Return the (X, Y) coordinate for the center point of the cell that contains the specified text.  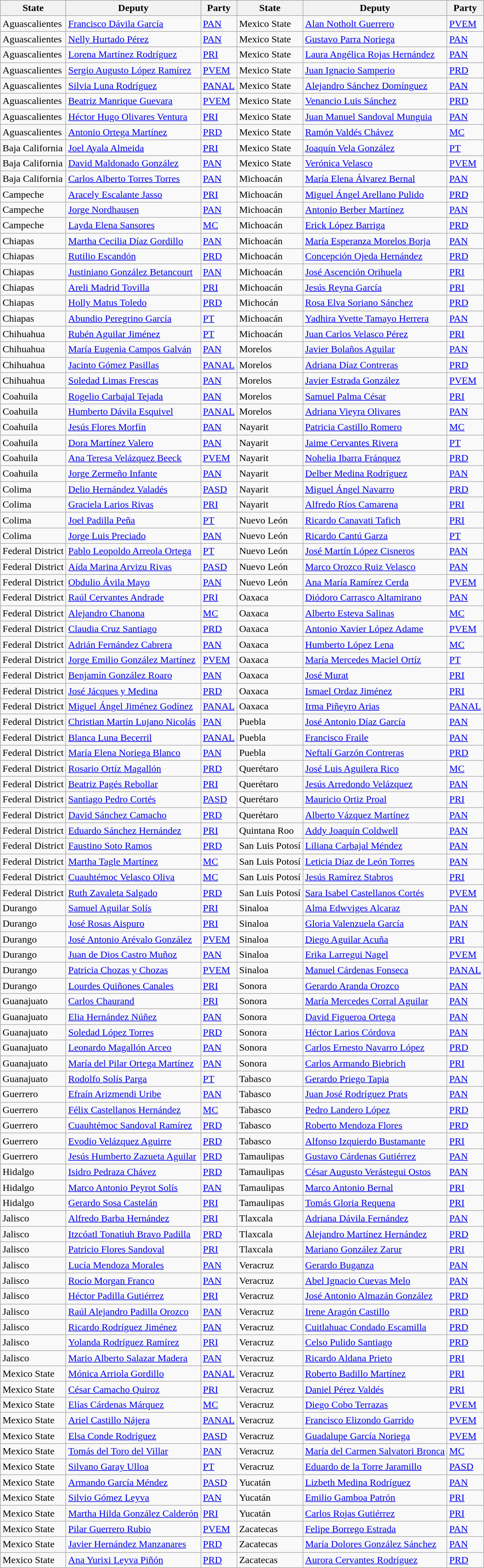
Ana María Ramírez Cerda (375, 582)
José Jácques y Medina (133, 691)
Alan Notholt Guerrero (375, 24)
Leticia Díaz de León Torres (375, 861)
Delio Hernández Valadés (133, 489)
Celso Pulido Santiago (375, 1343)
Silvano Garay Ulloa (133, 1467)
Héctor Padilla Gutiérrez (133, 1296)
María Esperanza Morelos Borja (375, 241)
José Rosas Aispuro (133, 923)
David Sánchez Camacho (133, 815)
Isidro Pedraza Chávez (133, 1172)
Beatriz Manrique Guevara (133, 101)
Martha Hilda González Calderón (133, 1513)
Adrián Fernández Cabrera (133, 644)
Rosario Ortíz Magallón (133, 769)
Abel Ignacio Cuevas Melo (375, 1281)
María Dolores González Sánchez (375, 1544)
Evodio Velázquez Aguirre (133, 1141)
Joel Ayala Almeida (133, 148)
Aída Marina Arvizu Rivas (133, 567)
Lizbeth Medina Rodríguez (375, 1482)
Itzcóatl Tonatiuh Bravo Padilla (133, 1234)
Elsa Conde Rodríguez (133, 1435)
Jorge Luis Preciado (133, 536)
María Mercedes Corral Aguilar (375, 1001)
Sara Isabel Castellanos Cortés (375, 892)
Blanca Luna Becerril (133, 738)
Leonardo Magallón Arceo (133, 1048)
David Maldonado González (133, 163)
Francisco Elizondo Garrido (375, 1420)
Claudia Cruz Santiago (133, 629)
José Antonio Almazán González (375, 1296)
María Mercedes Maciel Ortíz (375, 660)
Alejandro Martínez Hernández (375, 1234)
Holly Matus Toledo (133, 303)
Tomás del Toro del Villar (133, 1451)
Javier Hernández Manzanares (133, 1544)
Benjamín González Roaro (133, 675)
Cuauhtémoc Velasco Oliva (133, 877)
Beatriz Pagés Rebollar (133, 784)
César Camacho Quiroz (133, 1389)
Miguel Ángel Jiménez Godínez (133, 707)
Michocán (270, 303)
Ariel Castillo Nájera (133, 1420)
Laura Angélica Rojas Hernández (375, 55)
Aurora Cervantes Rodríguez (375, 1560)
Ramón Valdés Chávez (375, 132)
Ana Teresa Velázquez Beeck (133, 458)
Emilio Gamboa Patrón (375, 1498)
Nohelia Ibarra Fránquez (375, 458)
Diego Cobo Terrazas (375, 1405)
Alejandro Sánchez Domínguez (375, 86)
Jorge Nordhausen (133, 210)
Mario Alberto Salazar Madera (133, 1358)
Carlos Alberto Torres Torres (133, 179)
Manuel Cárdenas Fonseca (375, 970)
Francisco Fraile (375, 738)
Jorge Zermeño Infante (133, 474)
Humberto Dávila Esquivel (133, 411)
César Augusto Verástegui Ostos (375, 1172)
Antonio Berber Martínez (375, 210)
Roberto Badillo Martínez (375, 1374)
Silvia Luna Rodríguez (133, 86)
Neftalí Garzón Contreras (375, 753)
Gerardo Sosa Castelán (133, 1203)
Diódoro Carrasco Altamirano (375, 598)
Jesús Reyna García (375, 287)
Guadalupe García Noriega (375, 1435)
Juan José Rodríguez Prats (375, 1094)
Dora Martínez Valero (133, 442)
Martha Cecilia Díaz Gordillo (133, 241)
Gerardo Buganza (375, 1265)
Mariano González Zarur (375, 1250)
Elías Cárdenas Márquez (133, 1405)
José Luis Aguilera Rico (375, 769)
Ricardo Cantú Garza (375, 536)
Yolanda Rodríguez Ramírez (133, 1343)
Rogelio Carbajal Tejada (133, 396)
Nelly Hurtado Pérez (133, 39)
María Eugenia Campos Galván (133, 349)
Héctor Hugo Olivares Ventura (133, 117)
Mauricio Ortiz Proal (375, 799)
María del Carmen Salvatori Bronca (375, 1451)
Gerardo Aranda Orozco (375, 986)
Mónica Arriola Gordillo (133, 1374)
Cuitlahuac Condado Escamilla (375, 1327)
María Elena Álvarez Bernal (375, 179)
Addy Joaquín Coldwell (375, 830)
Ana Yurixi Leyva Piñón (133, 1560)
Ruth Zavaleta Salgado (133, 892)
Ismael Ordaz Jiménez (375, 691)
Liliana Carbajal Méndez (375, 846)
Francisco Dávila García (133, 24)
Carlos Ernesto Navarro López (375, 1048)
Juan de Dios Castro Muñoz (133, 955)
Lorena Martínez Rodríguez (133, 55)
Juan Manuel Sandoval Munguia (375, 117)
José Ascención Orihuela (375, 272)
Alberto Esteva Salinas (375, 613)
Juan Ignacio Samperio (375, 70)
Layda Elena Sansores (133, 225)
Samuel Aguilar Solís (133, 908)
Adriana Dávila Fernández (375, 1219)
Martha Tagle Martínez (133, 861)
María Elena Noriega Blanco (133, 753)
Concepción Ojeda Hernández (375, 256)
Jesús Ramírez Stabros (375, 877)
Jesús Arredondo Velázquez (375, 784)
Alfredo Barba Hernández (133, 1219)
Verónica Velasco (375, 163)
Patricio Flores Sandoval (133, 1250)
Lucía Mendoza Morales (133, 1265)
Ricardo Aldana Prieto (375, 1358)
Antonio Xavier López Adame (375, 629)
Efraín Arizmendi Uribe (133, 1094)
Félix Castellanos Hernández (133, 1110)
Rutilio Escandón (133, 256)
Christian Martín Lujano Nicolás (133, 722)
Alberto Vázquez Martínez (375, 815)
Jorge Emilio González Martínez (133, 660)
José Martín López Cisneros (375, 551)
Raúl Cervantes Andrade (133, 598)
Alma Edwviges Alcaraz (375, 908)
Ricardo Canavati Tafich (375, 520)
Carlos Chaurand (133, 1001)
Silvio Gómez Leyva (133, 1498)
Gerardo Priego Tapia (375, 1079)
Adriana Díaz Contreras (375, 365)
María del Pilar Ortega Martínez (133, 1063)
Raúl Alejandro Padilla Orozco (133, 1312)
Gloria Valenzuela García (375, 923)
Delber Medina Rodríguez (375, 474)
Cuauhtémoc Sandoval Ramírez (133, 1125)
Venancio Luis Sánchez (375, 101)
Ricardo Rodríguez Jiménez (133, 1327)
Rubén Aguilar Jiménez (133, 334)
Sergio Augusto López Ramírez (133, 70)
Marco Antonio Bernal (375, 1188)
Antonio Ortega Martínez (133, 132)
Roberto Mendoza Flores (375, 1125)
Javier Bolaños Aguilar (375, 349)
Héctor Larios Córdova (375, 1032)
Abundio Peregrino García (133, 318)
Felipe Borrego Estrada (375, 1529)
Irene Aragón Castillo (375, 1312)
Quintana Roo (270, 830)
Gustavo Cárdenas Gutiérrez (375, 1156)
Jesús Humberto Zazueta Aguilar (133, 1156)
Patricia Chozas y Chozas (133, 970)
Alfonso Izquierdo Bustamante (375, 1141)
Aracely Escalante Jasso (133, 194)
Tomás Gloria Requena (375, 1203)
Diego Aguilar Acuña (375, 939)
Carlos Armando Biebrich (375, 1063)
José Murat (375, 675)
Lourdes Quiñones Canales (133, 986)
Joel Padilla Peña (133, 520)
Pablo Leopoldo Arreola Ortega (133, 551)
Jacinto Gómez Pasillas (133, 365)
Erick López Barriga (375, 225)
Alejandro Chanona (133, 613)
Samuel Palma César (375, 396)
Marco Antonio Peyrot Solís (133, 1188)
Erika Larregui Nagel (375, 955)
José Antonio Díaz García (375, 722)
Obdulio Ávila Mayo (133, 582)
Armando García Méndez (133, 1482)
Javier Estrada González (375, 380)
Justiniano González Betancourt (133, 272)
Rosa Elva Soriano Sánchez (375, 303)
Patricia Castillo Romero (375, 427)
Joaquín Vela González (375, 148)
José Antonio Arévalo González (133, 939)
Rodolfo Solís Parga (133, 1079)
Alfredo Ríos Camarena (375, 505)
Jaime Cervantes Rivera (375, 442)
Irma Piñeyro Arias (375, 707)
Faustino Soto Ramos (133, 846)
Soledad Limas Frescas (133, 380)
Graciela Larios Rivas (133, 505)
Juan Carlos Velasco Pérez (375, 334)
Areli Madrid Tovilla (133, 287)
Pedro Landero López (375, 1110)
Carlos Rojas Gutiérrez (375, 1513)
Soledad López Torres (133, 1032)
Miguel Ángel Arellano Pulido (375, 194)
Marco Orozco Ruiz Velasco (375, 567)
Pilar Guerrero Rubio (133, 1529)
Elia Hernández Núñez (133, 1017)
Humberto López Lena (375, 644)
Miguel Ángel Navarro (375, 489)
Yadhira Yvette Tamayo Herrera (375, 318)
Gustavo Parra Noriega (375, 39)
Rocío Morgan Franco (133, 1281)
Jesús Flores Morfín (133, 427)
Eduardo de la Torre Jaramillo (375, 1467)
Adriana Vieyra Olivares (375, 411)
Eduardo Sánchez Hernández (133, 830)
David Figueroa Ortega (375, 1017)
Daniel Pérez Valdés (375, 1389)
Santiago Pedro Cortés (133, 799)
